Determine the [x, y] coordinate at the center of the cell enclosing the given text.  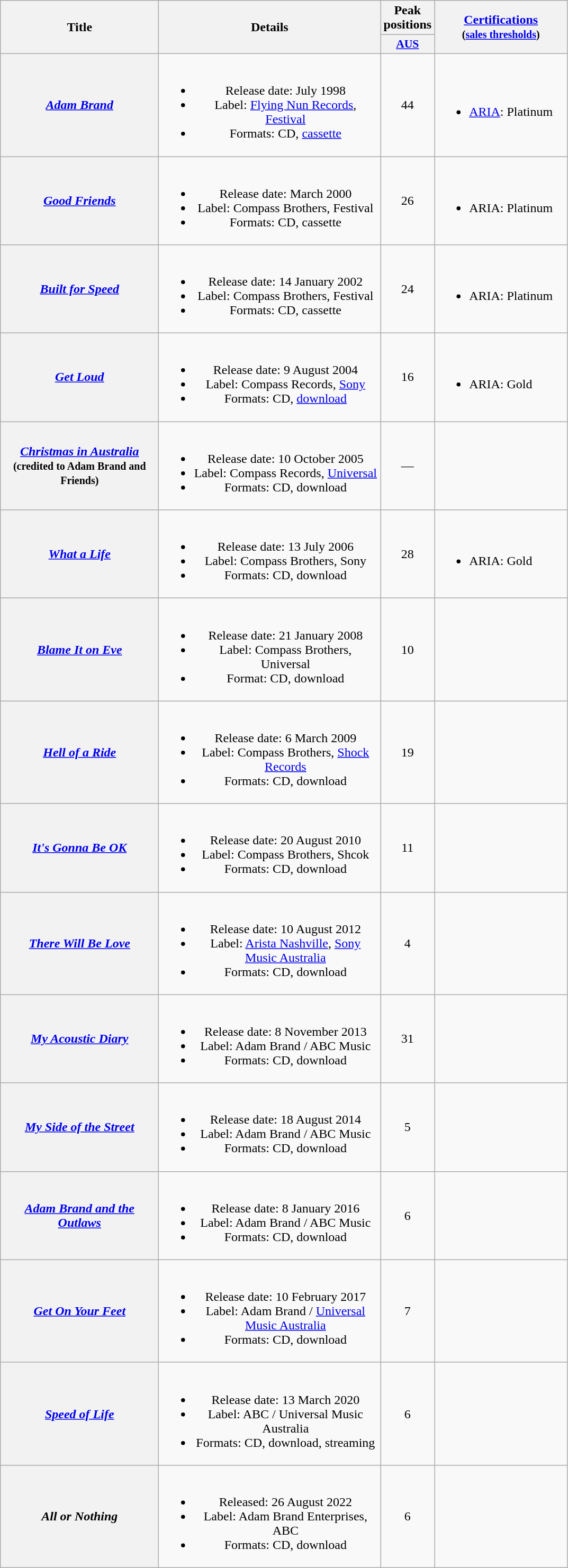
Adam Brand and the Outlaws [79, 1216]
16 [408, 378]
It's Gonna Be OK [79, 847]
Release date: 9 August 2004Label: Compass Records, SonyFormats: CD, download [270, 378]
5 [408, 1127]
Release date: 13 March 2020Label: ABC / Universal Music AustraliaFormats: CD, download, streaming [270, 1414]
31 [408, 1039]
Release date: July 1998Label: Flying Nun Records, FestivalFormats: CD, cassette [270, 105]
Release date: 8 November 2013Label: Adam Brand / ABC MusicFormats: CD, download [270, 1039]
My Acoustic Diary [79, 1039]
Adam Brand [79, 105]
Peak positions [408, 18]
Release date: 8 January 2016Label: Adam Brand / ABC MusicFormats: CD, download [270, 1216]
Blame It on Eve [79, 650]
44 [408, 105]
Details [270, 28]
Release date: 21 January 2008Label: Compass Brothers, UniversalFormat: CD, download [270, 650]
Release date: 10 October 2005Label: Compass Records, UniversalFormats: CD, download [270, 466]
7 [408, 1311]
Certifications(sales thresholds) [501, 28]
Release date: 10 August 2012Label: Arista Nashville, Sony Music AustraliaFormats: CD, download [270, 943]
Title [79, 28]
Hell of a Ride [79, 752]
Release date: 6 March 2009Label: Compass Brothers, Shock RecordsFormats: CD, download [270, 752]
24 [408, 289]
26 [408, 201]
— [408, 466]
Speed of Life [79, 1414]
All or Nothing [79, 1516]
There Will Be Love [79, 943]
Good Friends [79, 201]
Built for Speed [79, 289]
Release date: 13 July 2006Label: Compass Brothers, SonyFormats: CD, download [270, 554]
Christmas in Australia (credited to Adam Brand and Friends) [79, 466]
Get Loud [79, 378]
AUS [408, 44]
Get On Your Feet [79, 1311]
19 [408, 752]
11 [408, 847]
28 [408, 554]
My Side of the Street [79, 1127]
What a Life [79, 554]
4 [408, 943]
Release date: 10 February 2017Label: Adam Brand / Universal Music AustraliaFormats: CD, download [270, 1311]
Release date: 14 January 2002Label: Compass Brothers, FestivalFormats: CD, cassette [270, 289]
Release date: 20 August 2010Label: Compass Brothers, ShcokFormats: CD, download [270, 847]
Release date: March 2000Label: Compass Brothers, FestivalFormats: CD, cassette [270, 201]
10 [408, 650]
Released: 26 August 2022Label: Adam Brand Enterprises, ABCFormats: CD, download [270, 1516]
Release date: 18 August 2014Label: Adam Brand / ABC MusicFormats: CD, download [270, 1127]
